Extract the [x, y] coordinate from the center of the cell holding the provided text.  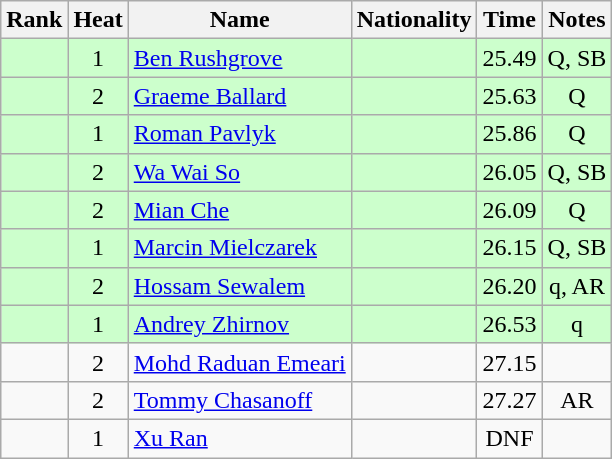
25.63 [510, 96]
25.49 [510, 58]
Notes [577, 20]
Roman Pavlyk [240, 134]
Wa Wai So [240, 172]
Nationality [414, 20]
26.09 [510, 210]
Xu Ran [240, 438]
26.53 [510, 324]
Time [510, 20]
27.15 [510, 362]
Tommy Chasanoff [240, 400]
Mohd Raduan Emeari [240, 362]
26.15 [510, 248]
25.86 [510, 134]
Graeme Ballard [240, 96]
AR [577, 400]
Marcin Mielczarek [240, 248]
Hossam Sewalem [240, 286]
26.05 [510, 172]
Andrey Zhirnov [240, 324]
DNF [510, 438]
Mian Che [240, 210]
Ben Rushgrove [240, 58]
q [577, 324]
q, AR [577, 286]
Name [240, 20]
26.20 [510, 286]
Rank [34, 20]
27.27 [510, 400]
Heat [98, 20]
